From the cell containing the given text, extract its center point as [x, y] coordinate. 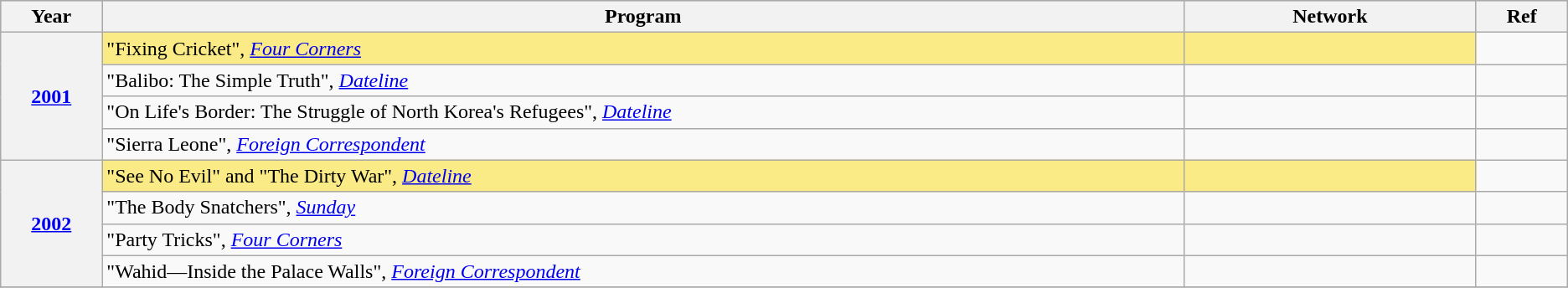
2001 [52, 96]
"See No Evil" and "The Dirty War", Dateline [643, 176]
"On Life's Border: The Struggle of North Korea's Refugees", Dateline [643, 112]
"Fixing Cricket", Four Corners [643, 49]
Year [52, 17]
"Wahid—Inside the Palace Walls", Foreign Correspondent [643, 271]
"Party Tricks", Four Corners [643, 239]
"Balibo: The Simple Truth", Dateline [643, 80]
Network [1330, 17]
Ref [1521, 17]
Program [643, 17]
"Sierra Leone", Foreign Correspondent [643, 144]
2002 [52, 224]
"The Body Snatchers", Sunday [643, 208]
